Identify which cell holds the provided text, then report its (X, Y) central coordinate. 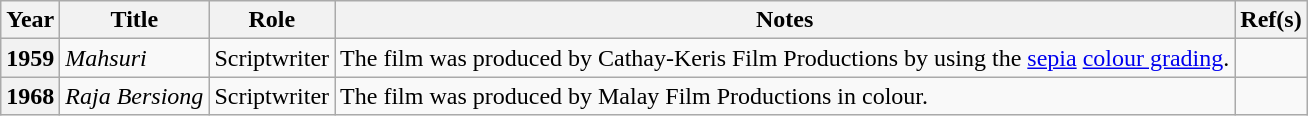
Mahsuri (134, 58)
The film was produced by Malay Film Productions in colour. (785, 96)
1959 (30, 58)
Year (30, 20)
Title (134, 20)
1968 (30, 96)
The film was produced by Cathay-Keris Film Productions by using the sepia colour grading. (785, 58)
Raja Bersiong (134, 96)
Ref(s) (1271, 20)
Notes (785, 20)
Role (272, 20)
